Return (x, y) of the center of cell containing provided text 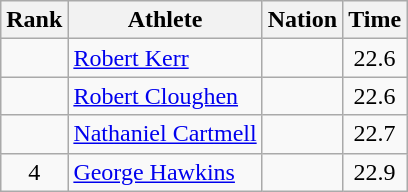
Robert Cloughen (165, 96)
Nation (302, 20)
Nathaniel Cartmell (165, 134)
Rank (34, 20)
22.9 (375, 172)
4 (34, 172)
Robert Kerr (165, 58)
22.7 (375, 134)
Time (375, 20)
Athlete (165, 20)
George Hawkins (165, 172)
